Determine the [x, y] coordinate at the center of the cell enclosing the given text.  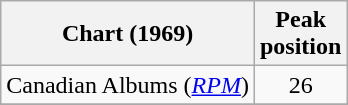
26 [300, 85]
Chart (1969) [128, 34]
Canadian Albums (RPM) [128, 85]
Peakposition [300, 34]
